Find where the given text appears and provide that cell's center as (x, y) coordinate. 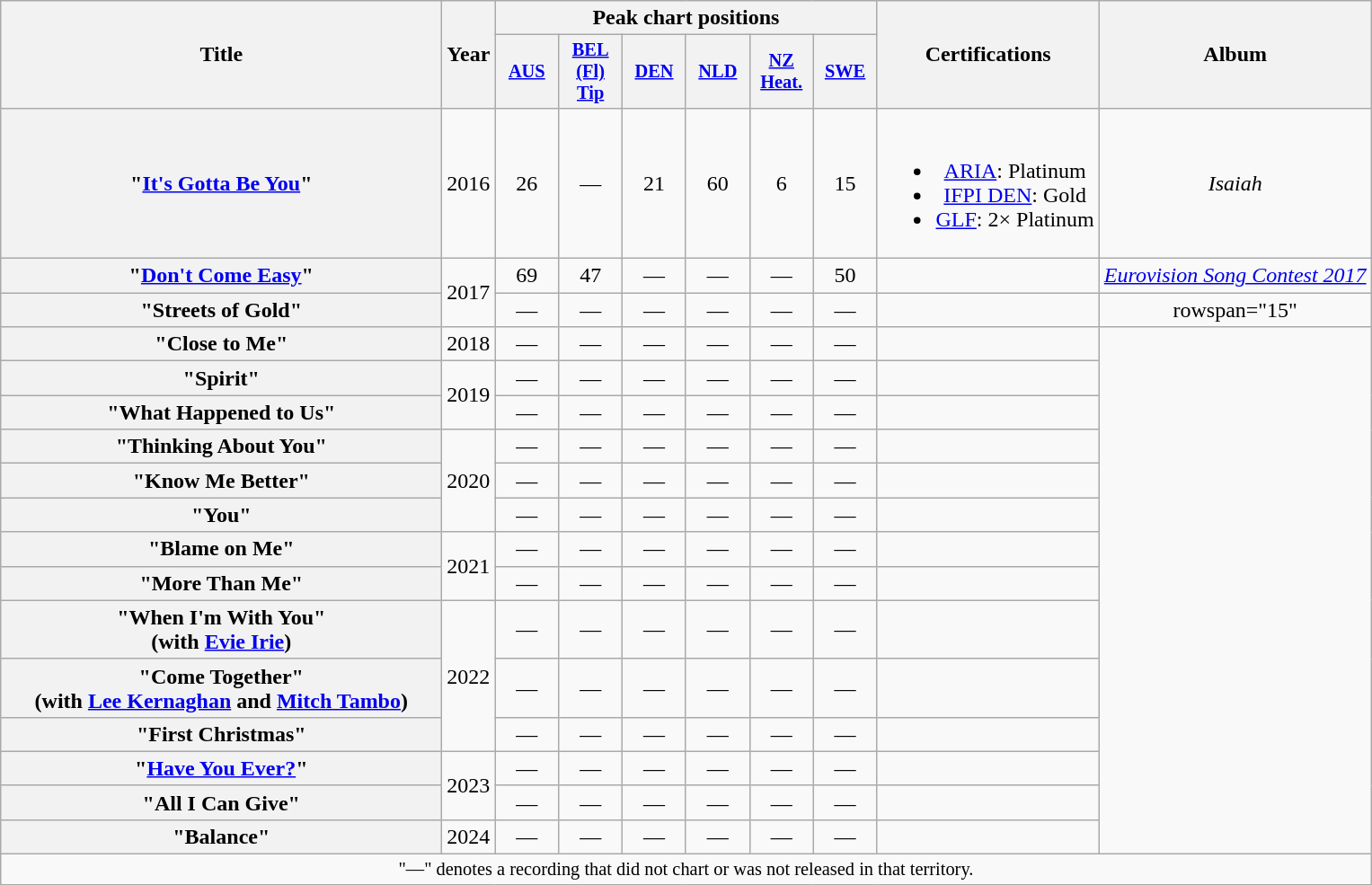
2017 (469, 293)
"You" (221, 515)
SWE (845, 72)
2018 (469, 344)
rowspan="15" (1235, 310)
Eurovision Song Contest 2017 (1235, 276)
6 (782, 183)
"When I'm With You" (with Evie Irie) (221, 629)
"Close to Me" (221, 344)
69 (527, 276)
2021 (469, 566)
47 (591, 276)
"—" denotes a recording that did not chart or was not released in that territory. (686, 870)
"Balance" (221, 836)
"Come Together" (with Lee Kernaghan and Mitch Tambo) (221, 688)
"What Happened to Us" (221, 412)
2020 (469, 481)
"More Than Me" (221, 583)
26 (527, 183)
2024 (469, 836)
2023 (469, 785)
"Blame on Me" (221, 549)
BEL(Fl)Tip (591, 72)
"Spirit" (221, 378)
"Thinking About You" (221, 447)
15 (845, 183)
2022 (469, 676)
2019 (469, 395)
Peak chart positions (686, 18)
Certifications (988, 55)
Title (221, 55)
50 (845, 276)
ARIA: PlatinumIFPI DEN: GoldGLF: 2× Platinum (988, 183)
"Streets of Gold" (221, 310)
"First Christmas" (221, 734)
"Know Me Better" (221, 481)
NLD (717, 72)
2016 (469, 183)
DEN (654, 72)
"Have You Ever?" (221, 768)
"It's Gotta Be You" (221, 183)
Year (469, 55)
60 (717, 183)
AUS (527, 72)
21 (654, 183)
"All I Can Give" (221, 802)
NZHeat. (782, 72)
Isaiah (1235, 183)
Album (1235, 55)
"Don't Come Easy" (221, 276)
